Locate the cell with the specified text and output its [x, y] center coordinate. 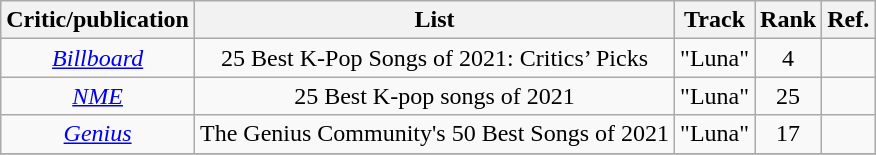
Ref. [848, 20]
The Genius Community's 50 Best Songs of 2021 [434, 134]
Critic/publication [98, 20]
List [434, 20]
Billboard [98, 58]
Track [715, 20]
25 Best K-Pop Songs of 2021: Critics’ Picks [434, 58]
4 [788, 58]
25 [788, 96]
17 [788, 134]
Genius [98, 134]
Rank [788, 20]
NME [98, 96]
25 Best K-pop songs of 2021 [434, 96]
